Provide the (X, Y) coordinate of the cell's center where the given text is located.  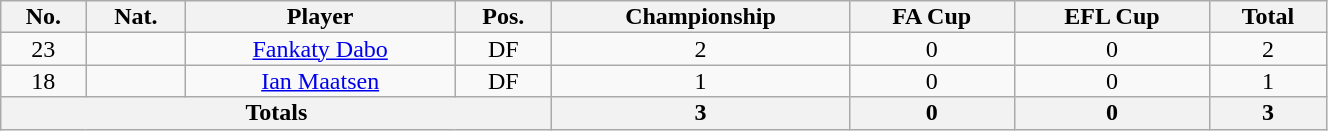
EFL Cup (1112, 17)
23 (44, 49)
Championship (700, 17)
No. (44, 17)
Totals (276, 113)
18 (44, 81)
Fankaty Dabo (320, 49)
Pos. (504, 17)
FA Cup (932, 17)
Ian Maatsen (320, 81)
Total (1268, 17)
Nat. (136, 17)
Player (320, 17)
